Locate the cell with the specified text and output its [X, Y] center coordinate. 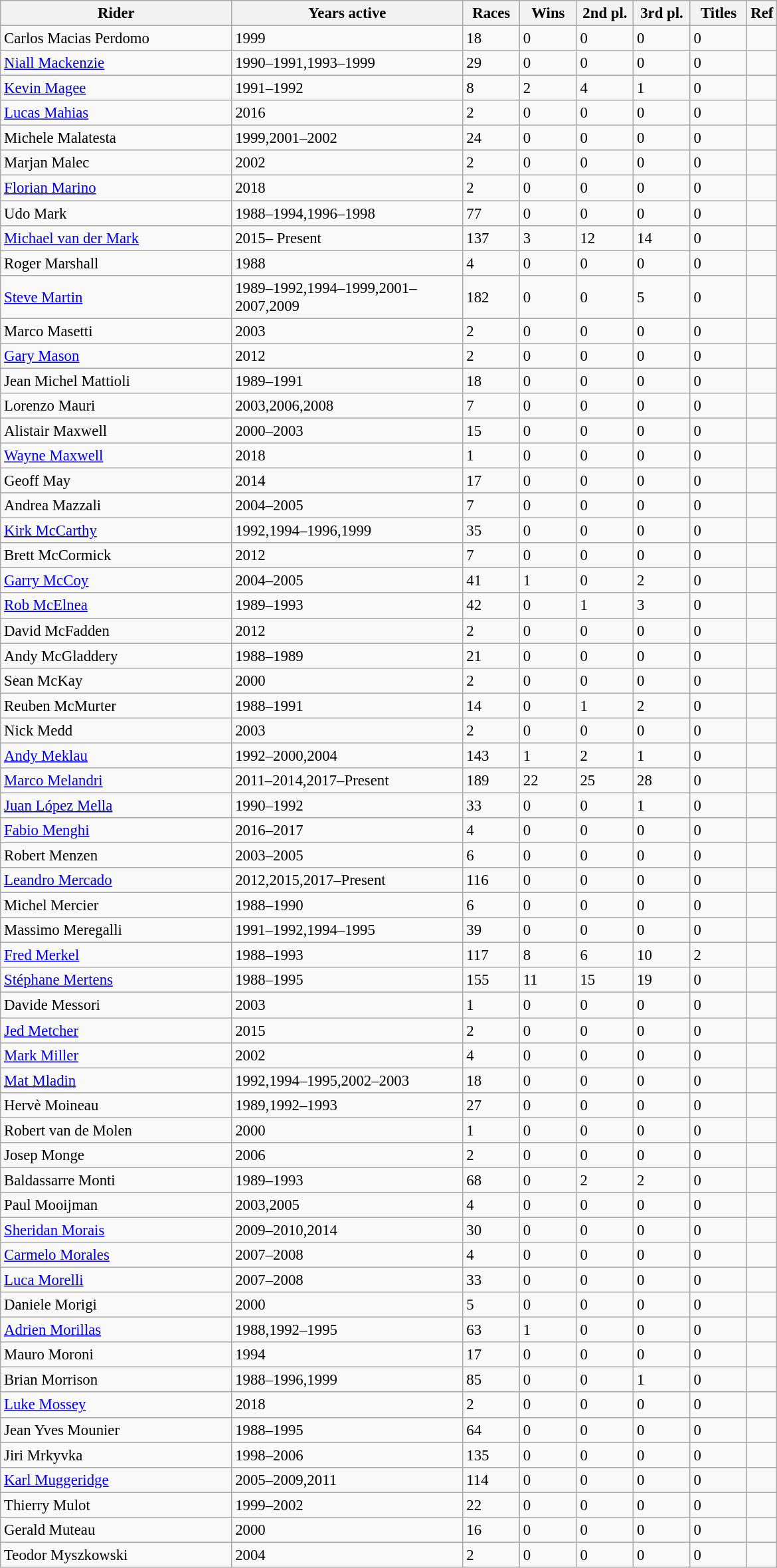
Marco Masetti [116, 331]
1988,1992–1995 [347, 1330]
Michele Malatesta [116, 138]
2003–2005 [347, 856]
Andrea Mazzali [116, 506]
1999–2002 [347, 1505]
Alistair Maxwell [116, 431]
Leandro Mercado [116, 880]
Roger Marshall [116, 263]
68 [491, 1180]
1989–1992,1994–1999,2001–2007,2009 [347, 296]
Michael van der Mark [116, 238]
Luke Mossey [116, 1405]
137 [491, 238]
Massimo Meregalli [116, 930]
1999,2001–2002 [347, 138]
Sean McKay [116, 680]
Jean Michel Mattioli [116, 381]
117 [491, 955]
Reuben McMurter [116, 706]
Nick Medd [116, 731]
Years active [347, 13]
Kirk McCarthy [116, 531]
Rider [116, 13]
2006 [347, 1155]
Baldassarre Monti [116, 1180]
114 [491, 1480]
Mauro Moroni [116, 1355]
2003,2005 [347, 1205]
Hervè Moineau [116, 1105]
Mark Miller [116, 1055]
64 [491, 1430]
Brian Morrison [116, 1380]
27 [491, 1105]
1999 [347, 39]
12 [605, 238]
Marjan Malec [116, 163]
Steve Martin [116, 296]
Udo Mark [116, 213]
Lucas Mahias [116, 113]
42 [491, 606]
2004 [347, 1555]
1990–1991,1993–1999 [347, 63]
29 [491, 63]
David McFadden [116, 631]
41 [491, 581]
Niall Mackenzie [116, 63]
25 [605, 781]
Robert van de Molen [116, 1130]
Jiri Mrkyvka [116, 1455]
Fabio Menghi [116, 831]
1988–1989 [347, 656]
1994 [347, 1355]
Robert Menzen [116, 856]
85 [491, 1380]
1989,1992–1993 [347, 1105]
Brett McCormick [116, 555]
1988–1996,1999 [347, 1380]
Fred Merkel [116, 955]
28 [662, 781]
24 [491, 138]
Michel Mercier [116, 906]
1992,1994–1995,2002–2003 [347, 1080]
63 [491, 1330]
135 [491, 1455]
10 [662, 955]
155 [491, 980]
Gary Mason [116, 356]
2009–2010,2014 [347, 1230]
116 [491, 880]
2012,2015,2017–Present [347, 880]
77 [491, 213]
189 [491, 781]
Carmelo Morales [116, 1255]
1992,1994–1996,1999 [347, 531]
Kevin Magee [116, 88]
1988–1990 [347, 906]
1988–1991 [347, 706]
143 [491, 755]
1991–1992 [347, 88]
3rd pl. [662, 13]
Karl Muggeridge [116, 1480]
Wayne Maxwell [116, 456]
2005–2009,2011 [347, 1480]
2014 [347, 481]
35 [491, 531]
Lorenzo Mauri [116, 406]
Davide Messori [116, 1005]
Gerald Muteau [116, 1530]
Paul Mooijman [116, 1205]
Sheridan Morais [116, 1230]
1988 [347, 263]
1991–1992,1994–1995 [347, 930]
1989–1991 [347, 381]
Titles [719, 13]
Wins [549, 13]
2003,2006,2008 [347, 406]
Josep Monge [116, 1155]
Jed Metcher [116, 1030]
Garry McCoy [116, 581]
Rob McElnea [116, 606]
1988–1993 [347, 955]
Andy Meklau [116, 755]
Races [491, 13]
Florian Marino [116, 188]
39 [491, 930]
Thierry Mulot [116, 1505]
Juan López Mella [116, 805]
Carlos Macias Perdomo [116, 39]
Adrien Morillas [116, 1330]
Daniele Morigi [116, 1305]
Mat Mladin [116, 1080]
30 [491, 1230]
16 [491, 1530]
2nd pl. [605, 13]
Luca Morelli [116, 1280]
2015 [347, 1030]
2000–2003 [347, 431]
Andy McGladdery [116, 656]
2015– Present [347, 238]
1990–1992 [347, 805]
11 [549, 980]
21 [491, 656]
1998–2006 [347, 1455]
Geoff May [116, 481]
Teodor Myszkowski [116, 1555]
Marco Melandri [116, 781]
182 [491, 296]
2011–2014,2017–Present [347, 781]
Stéphane Mertens [116, 980]
1992–2000,2004 [347, 755]
Ref [762, 13]
Jean Yves Mounier [116, 1430]
1988–1994,1996–1998 [347, 213]
2016 [347, 113]
19 [662, 980]
2016–2017 [347, 831]
